Return the (X, Y) coordinate for the center point of the cell that contains the specified text.  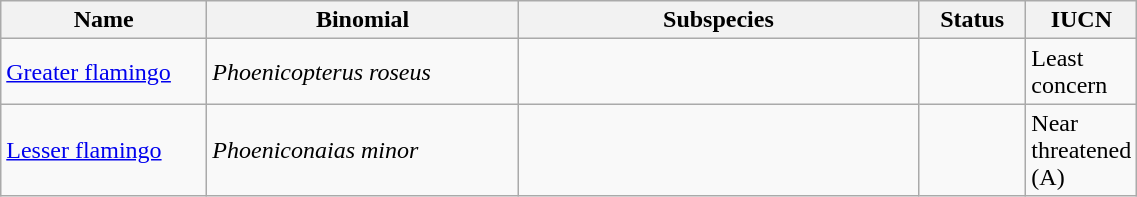
Greater flamingo (104, 72)
Binomial (363, 20)
Lesser flamingo (104, 150)
Subspecies (718, 20)
IUCN (1082, 20)
Name (104, 20)
Least concern (1082, 72)
Near threatened(A) (1082, 150)
Status (972, 20)
Phoenicopterus roseus (363, 72)
Phoeniconaias minor (363, 150)
